Search for the cell housing the specified text and yield its (x, y) center coordinate. 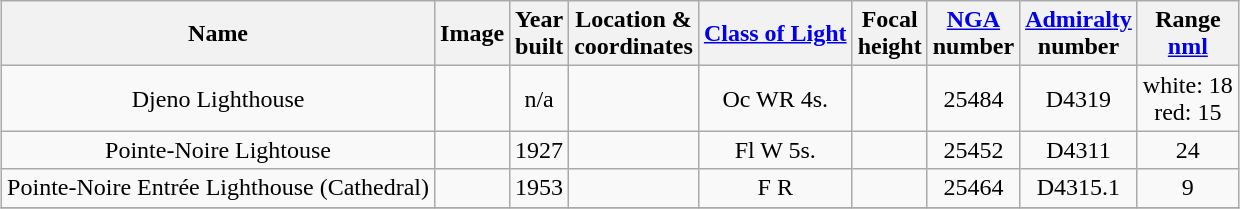
24 (1188, 150)
Location & coordinates (634, 34)
Focalheight (890, 34)
white: 18red: 15 (1188, 98)
n/a (540, 98)
Pointe-Noire Entrée Lighthouse (Cathedral) (218, 188)
25452 (973, 150)
D4319 (1079, 98)
NGAnumber (973, 34)
Rangenml (1188, 34)
25484 (973, 98)
Admiraltynumber (1079, 34)
Pointe-Noire Lightouse (218, 150)
1927 (540, 150)
Djeno Lighthouse (218, 98)
D4311 (1079, 150)
D4315.1 (1079, 188)
Class of Light (775, 34)
Fl W 5s. (775, 150)
Oc WR 4s. (775, 98)
Name (218, 34)
Yearbuilt (540, 34)
F R (775, 188)
Image (472, 34)
1953 (540, 188)
9 (1188, 188)
25464 (973, 188)
